Determine the (X, Y) coordinate at the center of the cell enclosing the given text.  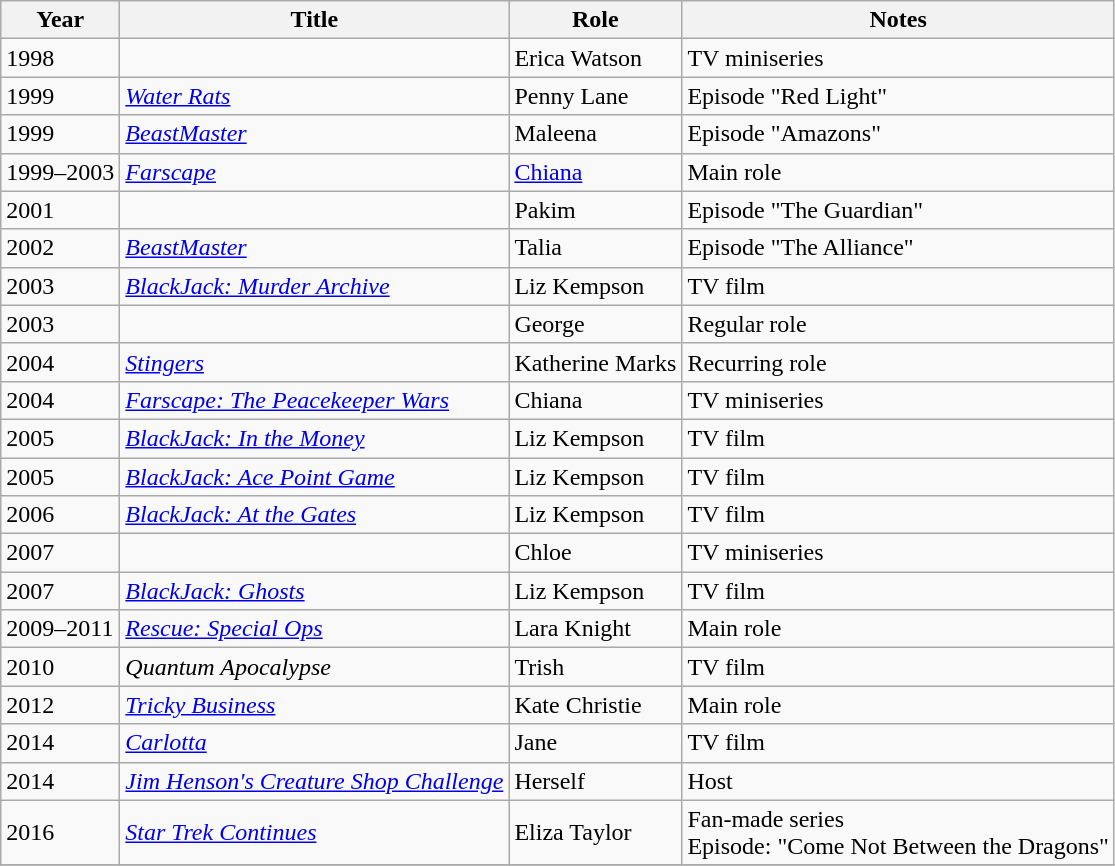
Tricky Business (314, 705)
BlackJack: Ace Point Game (314, 477)
Recurring role (898, 362)
Jane (596, 743)
George (596, 324)
Katherine Marks (596, 362)
Star Trek Continues (314, 832)
Penny Lane (596, 96)
Water Rats (314, 96)
Rescue: Special Ops (314, 629)
Erica Watson (596, 58)
Carlotta (314, 743)
Talia (596, 248)
Chloe (596, 553)
2006 (60, 515)
Regular role (898, 324)
BlackJack: In the Money (314, 438)
Jim Henson's Creature Shop Challenge (314, 781)
Host (898, 781)
2002 (60, 248)
Title (314, 20)
Farscape: The Peacekeeper Wars (314, 400)
Notes (898, 20)
Role (596, 20)
Trish (596, 667)
Kate Christie (596, 705)
BlackJack: Murder Archive (314, 286)
Episode "The Alliance" (898, 248)
Fan-made seriesEpisode: "Come Not Between the Dragons" (898, 832)
Quantum Apocalypse (314, 667)
Herself (596, 781)
BlackJack: At the Gates (314, 515)
1998 (60, 58)
1999–2003 (60, 172)
Pakim (596, 210)
2001 (60, 210)
Eliza Taylor (596, 832)
2010 (60, 667)
Lara Knight (596, 629)
Episode "The Guardian" (898, 210)
Maleena (596, 134)
2009–2011 (60, 629)
2012 (60, 705)
Farscape (314, 172)
2016 (60, 832)
Episode "Amazons" (898, 134)
Stingers (314, 362)
Episode "Red Light" (898, 96)
Year (60, 20)
BlackJack: Ghosts (314, 591)
